Extract the [X, Y] coordinate from the center of the cell holding the provided text.  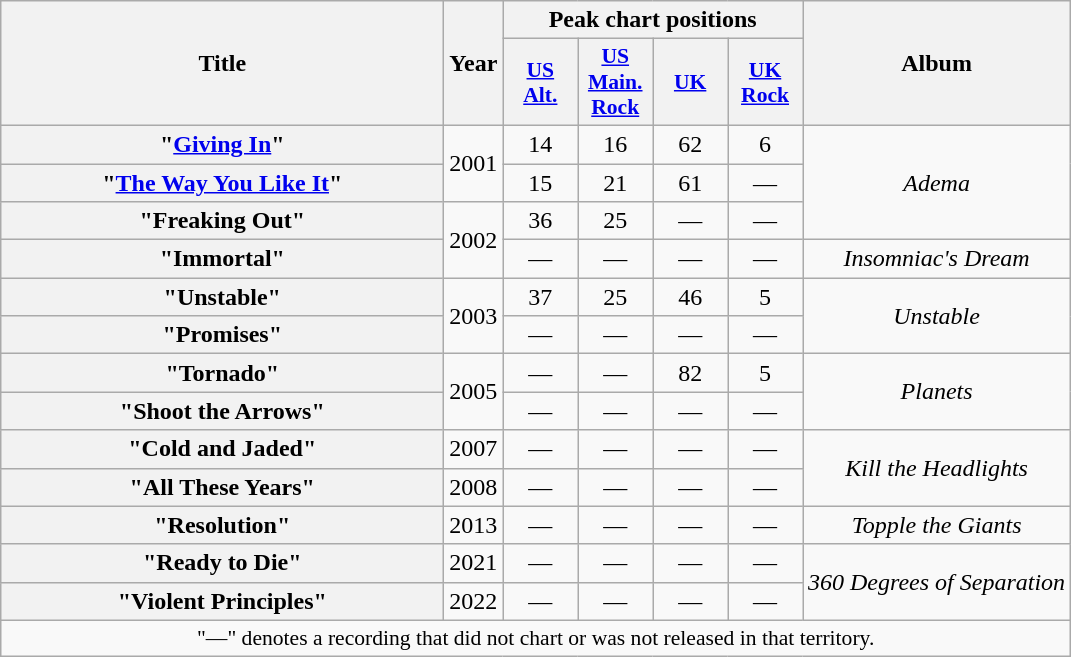
2005 [474, 392]
"All These Years" [222, 487]
Title [222, 64]
Adema [936, 182]
Insomniac's Dream [936, 259]
"Ready to Die" [222, 563]
37 [540, 297]
2001 [474, 163]
Topple the Giants [936, 525]
2013 [474, 525]
14 [540, 144]
USAlt. [540, 82]
16 [616, 144]
2007 [474, 449]
2003 [474, 316]
"Giving In" [222, 144]
Kill the Headlights [936, 468]
Planets [936, 392]
46 [690, 297]
36 [540, 221]
"Freaking Out" [222, 221]
"Shoot the Arrows" [222, 411]
"The Way You Like It" [222, 183]
2008 [474, 487]
2021 [474, 563]
"Immortal" [222, 259]
2002 [474, 240]
UK [690, 82]
360 Degrees of Separation [936, 582]
"Promises" [222, 335]
"Violent Principles" [222, 601]
21 [616, 183]
Peak chart positions [653, 20]
Album [936, 64]
2022 [474, 601]
"Cold and Jaded" [222, 449]
"Unstable" [222, 297]
Unstable [936, 316]
61 [690, 183]
UKRock [766, 82]
6 [766, 144]
"—" denotes a recording that did not chart or was not released in that territory. [536, 638]
15 [540, 183]
"Tornado" [222, 373]
62 [690, 144]
"Resolution" [222, 525]
Year [474, 64]
82 [690, 373]
USMain. Rock [616, 82]
